Pinpoint the cell where the given text exists, returning its (x, y) midpoint coordinate. 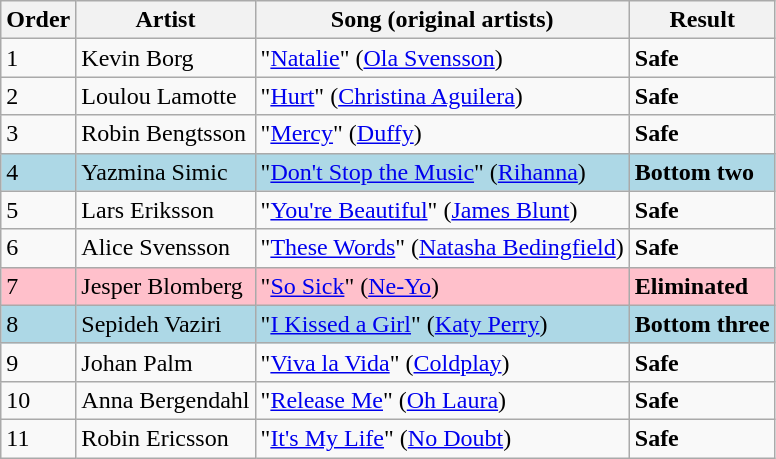
"Mercy" (Duffy) (442, 134)
1 (38, 58)
3 (38, 134)
2 (38, 96)
"It's My Life" (No Doubt) (442, 438)
Artist (166, 20)
"Viva la Vida" (Coldplay) (442, 362)
Anna Bergendahl (166, 400)
Order (38, 20)
"Don't Stop the Music" (Rihanna) (442, 172)
Bottom two (702, 172)
Alice Svensson (166, 248)
"Natalie" (Ola Svensson) (442, 58)
10 (38, 400)
Jesper Blomberg (166, 286)
"Hurt" (Christina Aguilera) (442, 96)
Sepideh Vaziri (166, 324)
Johan Palm (166, 362)
Loulou Lamotte (166, 96)
"You're Beautiful" (James Blunt) (442, 210)
Robin Ericsson (166, 438)
"These Words" (Natasha Bedingfield) (442, 248)
"So Sick" (Ne-Yo) (442, 286)
5 (38, 210)
6 (38, 248)
Kevin Borg (166, 58)
Yazmina Simic (166, 172)
7 (38, 286)
Song (original artists) (442, 20)
"I Kissed a Girl" (Katy Perry) (442, 324)
"Release Me" (Oh Laura) (442, 400)
Eliminated (702, 286)
Result (702, 20)
Lars Eriksson (166, 210)
8 (38, 324)
11 (38, 438)
4 (38, 172)
Bottom three (702, 324)
9 (38, 362)
Robin Bengtsson (166, 134)
